Return the [X, Y] coordinate for the center point of the cell that contains the specified text.  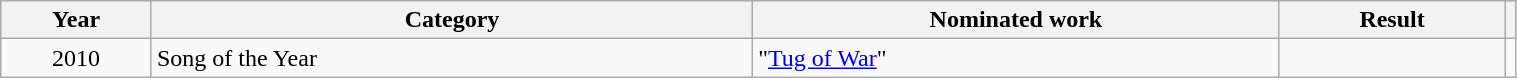
"Tug of War" [1016, 58]
Category [452, 20]
2010 [76, 58]
Result [1392, 20]
Nominated work [1016, 20]
Song of the Year [452, 58]
Year [76, 20]
